From the cell containing the given text, extract its center point as [X, Y] coordinate. 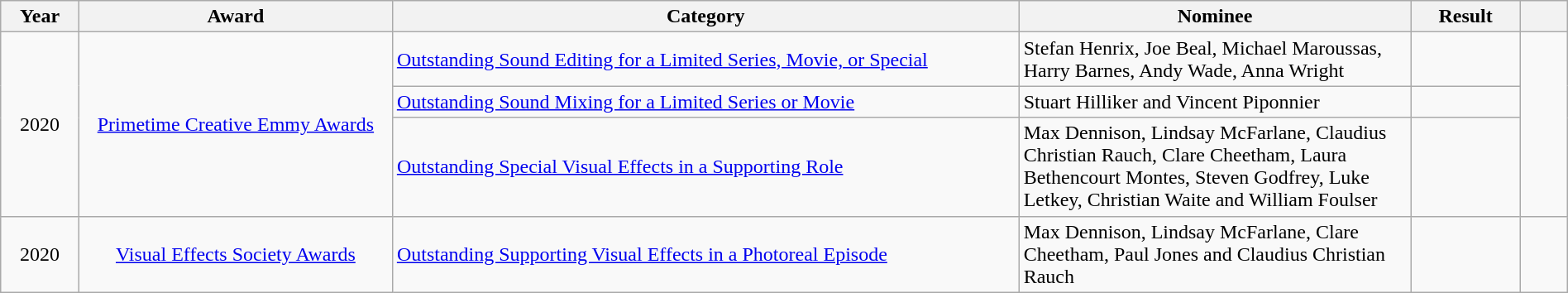
Outstanding Sound Mixing for a Limited Series or Movie [705, 102]
Primetime Creative Emmy Awards [235, 124]
Outstanding Special Visual Effects in a Supporting Role [705, 167]
Category [705, 17]
Outstanding Sound Editing for a Limited Series, Movie, or Special [705, 60]
Year [40, 17]
Outstanding Supporting Visual Effects in a Photoreal Episode [705, 254]
Stefan Henrix, Joe Beal, Michael Maroussas, Harry Barnes, Andy Wade, Anna Wright [1215, 60]
Result [1465, 17]
Nominee [1215, 17]
Max Dennison, Lindsay McFarlane, Clare Cheetham, Paul Jones and Claudius Christian Rauch [1215, 254]
Stuart Hilliker and Vincent Piponnier [1215, 102]
Visual Effects Society Awards [235, 254]
Award [235, 17]
